Output the [x, y] coordinate of the center of the cell containing the given text.  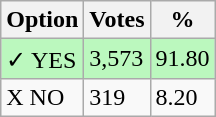
91.80 [182, 59]
319 [117, 97]
% [182, 20]
X NO [42, 97]
3,573 [117, 59]
✓ YES [42, 59]
Option [42, 20]
8.20 [182, 97]
Votes [117, 20]
